Extract the (x, y) coordinate from the center of the cell holding the provided text.  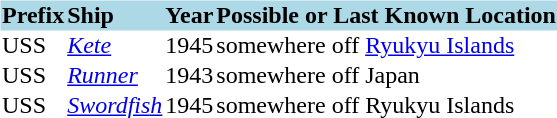
Year (190, 15)
Prefix (32, 15)
1945 (190, 45)
Kete (115, 45)
Ship (115, 15)
1943 (190, 75)
Runner (115, 75)
